Identify which cell holds the provided text, then report its [x, y] central coordinate. 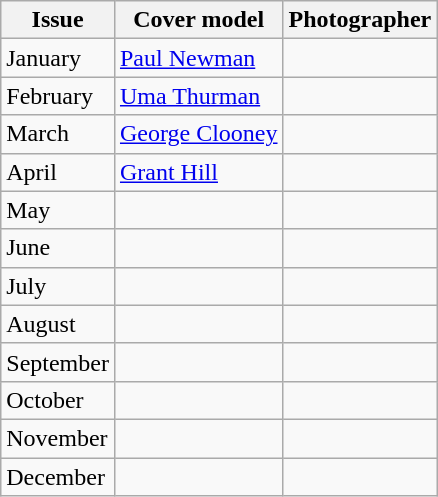
September [58, 362]
Uma Thurman [198, 96]
July [58, 286]
Paul Newman [198, 58]
Grant Hill [198, 172]
May [58, 210]
March [58, 134]
Issue [58, 20]
George Clooney [198, 134]
December [58, 477]
Cover model [198, 20]
October [58, 400]
Photographer [360, 20]
February [58, 96]
April [58, 172]
August [58, 324]
November [58, 438]
January [58, 58]
June [58, 248]
